Scan for the cell matching the given text and deliver its [x, y] coordinate at center. 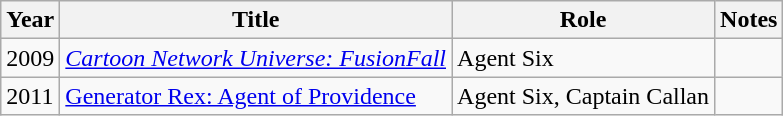
2011 [30, 96]
Agent Six [584, 58]
Year [30, 20]
Cartoon Network Universe: FusionFall [256, 58]
Role [584, 20]
2009 [30, 58]
Title [256, 20]
Agent Six, Captain Callan [584, 96]
Notes [749, 20]
Generator Rex: Agent of Providence [256, 96]
